Determine the (X, Y) coordinate at the center of the cell enclosing the given text.  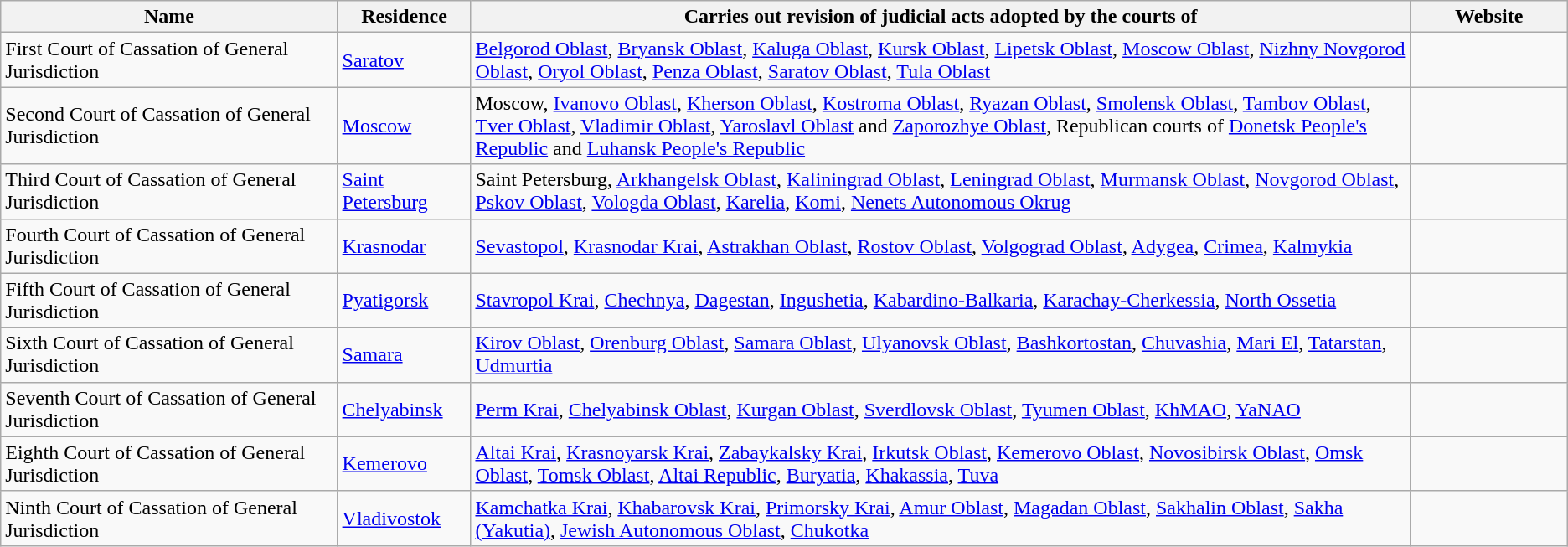
Fifth Court of Cassation of General Jurisdiction (169, 300)
Eighth Court of Cassation of General Jurisdiction (169, 464)
Kamchatka Krai, Khabarovsk Krai, Primorsky Krai, Amur Oblast, Magadan Oblast, Sakhalin Oblast, Sakha (Yakutia), Jewish Autonomous Oblast, Chukotka (941, 518)
Carries out revision of judicial acts adopted by the courts of (941, 17)
Stavropol Krai, Chechnya, Dagestan, Ingushetia, Kabardino-Balkaria, Karachay-Cherkessia, North Ossetia (941, 300)
Fourth Court of Cassation of General Jurisdiction (169, 246)
Second Court of Cassation of General Jurisdiction (169, 126)
Website (1489, 17)
Pyatigorsk (404, 300)
Seventh Court of Cassation of General Jurisdiction (169, 409)
Kirov Oblast, Orenburg Oblast, Samara Oblast, Ulyanovsk Oblast, Bashkortostan, Chuvashia, Mari El, Tatarstan, Udmurtia (941, 355)
Saratov (404, 60)
Name (169, 17)
Saint Petersburg (404, 191)
Third Court of Cassation of General Jurisdiction (169, 191)
Sixth Court of Cassation of General Jurisdiction (169, 355)
Kemerovo (404, 464)
Sevastopol, Krasnodar Krai, Astrakhan Oblast, Rostov Oblast, Volgograd Oblast, Adygea, Crimea, Kalmykia (941, 246)
Chelyabinsk (404, 409)
Vladivostok (404, 518)
Perm Krai, Chelyabinsk Oblast, Kurgan Oblast, Sverdlovsk Oblast, Tyumen Oblast, KhMAO, YaNAO (941, 409)
Residence (404, 17)
First Court of Cassation of General Jurisdiction (169, 60)
Samara (404, 355)
Moscow (404, 126)
Krasnodar (404, 246)
Ninth Court of Cassation of General Jurisdiction (169, 518)
